Return the (x, y) coordinate for the center point of the cell that contains the specified text.  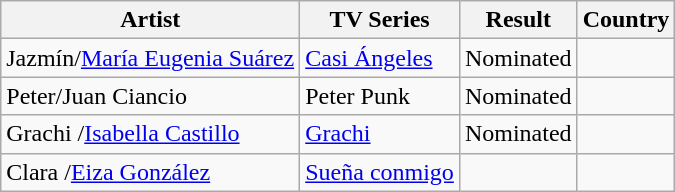
Grachi /Isabella Castillo (150, 134)
Casi Ángeles (380, 58)
Clara /Eiza González (150, 172)
Country (626, 20)
Grachi (380, 134)
Jazmín/María Eugenia Suárez (150, 58)
Peter/Juan Ciancio (150, 96)
TV Series (380, 20)
Peter Punk (380, 96)
Result (518, 20)
Sueña conmigo (380, 172)
Artist (150, 20)
